Extract the (X, Y) coordinate from the center of the cell holding the provided text.  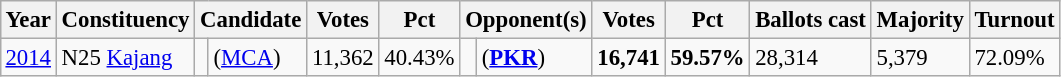
5,379 (920, 57)
16,741 (628, 57)
28,314 (810, 57)
59.57% (708, 57)
2014 (28, 57)
(PKR) (534, 57)
N25 Kajang (125, 57)
Candidate (251, 20)
72.09% (1014, 57)
40.43% (420, 57)
(MCA) (257, 57)
Turnout (1014, 20)
Year (28, 20)
Ballots cast (810, 20)
Majority (920, 20)
Constituency (125, 20)
11,362 (343, 57)
Opponent(s) (526, 20)
